Extract the [X, Y] coordinate from the center of the cell holding the provided text.  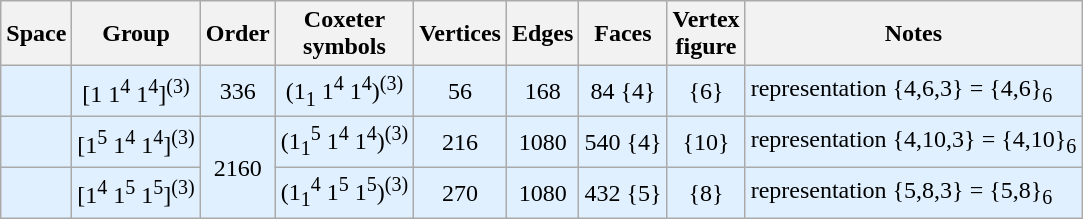
{10} [706, 142]
(115 14 14)(3) [344, 142]
[1 14 14](3) [136, 92]
(11 14 14)(3) [344, 92]
[15 14 14](3) [136, 142]
representation {5,8,3} = {5,8}6 [914, 192]
Space [36, 34]
representation {4,6,3} = {4,6}6 [914, 92]
2160 [238, 168]
432 {5} [623, 192]
[14 15 15](3) [136, 192]
{8} [706, 192]
(114 15 15)(3) [344, 192]
168 [542, 92]
56 [460, 92]
Order [238, 34]
270 [460, 192]
representation {4,10,3} = {4,10}6 [914, 142]
Group [136, 34]
84 {4} [623, 92]
216 [460, 142]
Edges [542, 34]
Vertices [460, 34]
Faces [623, 34]
336 [238, 92]
Notes [914, 34]
540 {4} [623, 142]
Vertexfigure [706, 34]
{6} [706, 92]
Coxetersymbols [344, 34]
